Provide the (X, Y) coordinate of the cell's center where the given text is located.  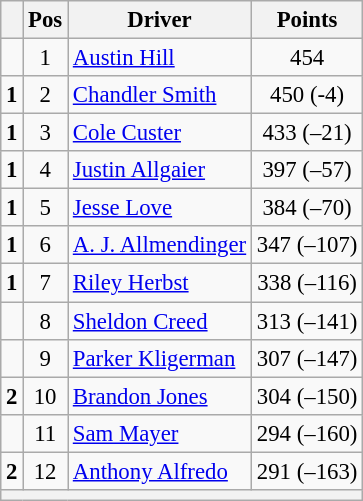
Cole Custer (160, 133)
Pos (46, 20)
Riley Herbst (160, 283)
433 (–21) (306, 133)
Sheldon Creed (160, 321)
450 (-4) (306, 95)
8 (46, 321)
Austin Hill (160, 58)
347 (–107) (306, 245)
Driver (160, 20)
384 (–70) (306, 208)
304 (–150) (306, 396)
397 (–57) (306, 170)
338 (–116) (306, 283)
Chandler Smith (160, 95)
Anthony Alfredo (160, 471)
6 (46, 245)
454 (306, 58)
10 (46, 396)
7 (46, 283)
Points (306, 20)
Brandon Jones (160, 396)
Justin Allgaier (160, 170)
11 (46, 433)
307 (–147) (306, 358)
9 (46, 358)
291 (–163) (306, 471)
Jesse Love (160, 208)
3 (46, 133)
A. J. Allmendinger (160, 245)
313 (–141) (306, 321)
Parker Kligerman (160, 358)
5 (46, 208)
4 (46, 170)
12 (46, 471)
Sam Mayer (160, 433)
294 (–160) (306, 433)
